Capture the cell that displays the provided text and extract its (x, y) central coordinate. 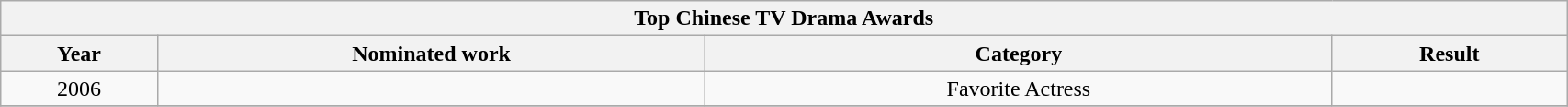
Nominated work (432, 53)
Year (79, 53)
2006 (79, 89)
Category (1019, 53)
Favorite Actress (1019, 89)
Result (1450, 53)
Top Chinese TV Drama Awards (784, 18)
